Identify which cell holds the provided text, then report its [x, y] central coordinate. 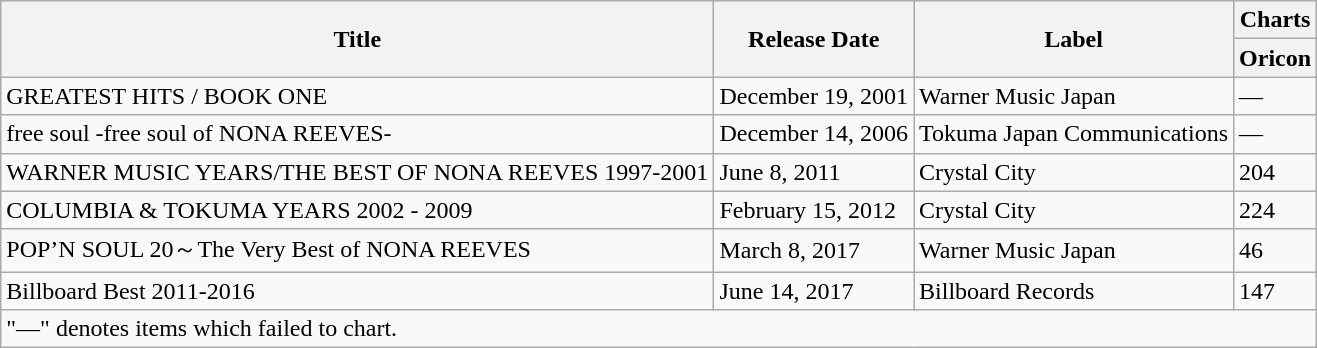
Release Date [814, 39]
December 14, 2006 [814, 134]
147 [1276, 291]
Billboard Records [1074, 291]
COLUMBIA & TOKUMA YEARS 2002 - 2009 [358, 210]
December 19, 2001 [814, 96]
204 [1276, 172]
Billboard Best 2011-2016 [358, 291]
WARNER MUSIC YEARS/THE BEST OF NONA REEVES 1997-2001 [358, 172]
"—" denotes items which failed to chart. [659, 329]
February 15, 2012 [814, 210]
Charts [1276, 20]
March 8, 2017 [814, 250]
POP’N SOUL 20～The Very Best of NONA REEVES [358, 250]
Label [1074, 39]
free soul -free soul of NONA REEVES- [358, 134]
GREATEST HITS / BOOK ONE [358, 96]
Tokuma Japan Communications [1074, 134]
224 [1276, 210]
Title [358, 39]
Oricon [1276, 58]
June 14, 2017 [814, 291]
June 8, 2011 [814, 172]
46 [1276, 250]
